Output the (x, y) coordinate of the center of the cell containing the given text.  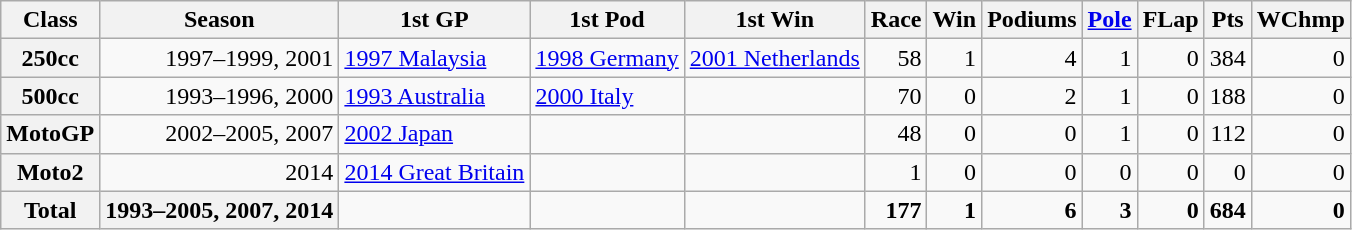
Moto2 (50, 172)
FLap (1170, 20)
1998 Germany (607, 58)
1993–1996, 2000 (220, 96)
1993 Australia (434, 96)
2001 Netherlands (774, 58)
1st GP (434, 20)
58 (896, 58)
2 (1032, 96)
Pole (1110, 20)
Win (954, 20)
2002 Japan (434, 134)
1st Win (774, 20)
2002–2005, 2007 (220, 134)
MotoGP (50, 134)
Pts (1228, 20)
Podiums (1032, 20)
Class (50, 20)
177 (896, 210)
1993–2005, 2007, 2014 (220, 210)
1st Pod (607, 20)
Race (896, 20)
48 (896, 134)
188 (1228, 96)
70 (896, 96)
2014 (220, 172)
Total (50, 210)
2014 Great Britain (434, 172)
684 (1228, 210)
6 (1032, 210)
2000 Italy (607, 96)
4 (1032, 58)
384 (1228, 58)
500cc (50, 96)
WChmp (1300, 20)
112 (1228, 134)
1997 Malaysia (434, 58)
250cc (50, 58)
3 (1110, 210)
1997–1999, 2001 (220, 58)
Season (220, 20)
